Determine the (X, Y) coordinate at the center of the cell enclosing the given text.  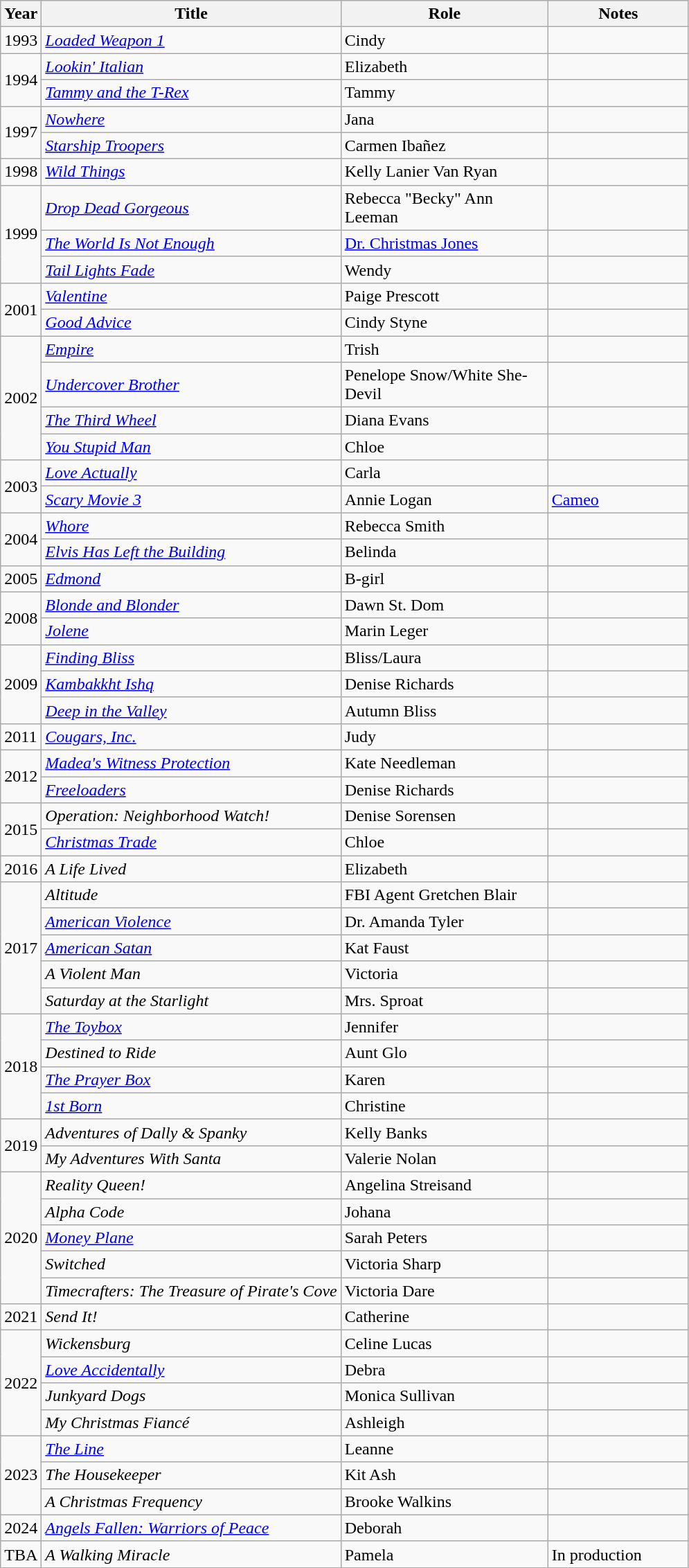
Dr. Amanda Tyler (445, 922)
Catherine (445, 1317)
A Christmas Frequency (191, 1501)
Bliss/Laura (445, 658)
Judy (445, 737)
Love Accidentally (191, 1370)
Cameo (618, 500)
Sarah Peters (445, 1238)
Drop Dead Gorgeous (191, 208)
The Line (191, 1449)
Title (191, 14)
Cougars, Inc. (191, 737)
Marin Leger (445, 631)
Blonde and Blonder (191, 605)
Paige Prescott (445, 296)
My Christmas Fiancé (191, 1422)
1999 (21, 234)
Victoria Sharp (445, 1265)
Madea's Witness Protection (191, 763)
Rebecca Smith (445, 526)
1994 (21, 80)
Loaded Weapon 1 (191, 40)
Kelly Banks (445, 1132)
Carmen Ibañez (445, 146)
Tammy and the T-Rex (191, 93)
The World Is Not Enough (191, 243)
Kelly Lanier Van Ryan (445, 172)
A Life Lived (191, 869)
Aunt Glo (445, 1053)
The Toybox (191, 1027)
Autumn Bliss (445, 710)
2008 (21, 618)
Celine Lucas (445, 1344)
Christmas Trade (191, 843)
Denise Sorensen (445, 816)
2009 (21, 684)
Wickensburg (191, 1344)
American Satan (191, 948)
Scary Movie 3 (191, 500)
Reality Queen! (191, 1185)
Valentine (191, 296)
In production (618, 1554)
Wild Things (191, 172)
Kate Needleman (445, 763)
Starship Troopers (191, 146)
2004 (21, 539)
2021 (21, 1317)
Johana (445, 1212)
Destined to Ride (191, 1053)
1997 (21, 132)
2023 (21, 1475)
Role (445, 14)
Notes (618, 14)
TBA (21, 1554)
Nowhere (191, 119)
Trish (445, 349)
1st Born (191, 1106)
2024 (21, 1528)
2002 (21, 398)
2018 (21, 1066)
Year (21, 14)
Jennifer (445, 1027)
Victoria (445, 974)
Finding Bliss (191, 658)
Saturday at the Starlight (191, 1001)
Jana (445, 119)
2015 (21, 829)
Freeloaders (191, 789)
Carla (445, 473)
Altitude (191, 895)
Tail Lights Fade (191, 270)
A Walking Miracle (191, 1554)
American Violence (191, 922)
The Housekeeper (191, 1475)
Angels Fallen: Warriors of Peace (191, 1528)
Kambakkht Ishq (191, 684)
Pamela (445, 1554)
My Adventures With Santa (191, 1159)
Elvis Has Left the Building (191, 552)
Adventures of Dally & Spanky (191, 1132)
Edmond (191, 579)
Wendy (445, 270)
Kat Faust (445, 948)
Alpha Code (191, 1212)
2003 (21, 486)
Angelina Streisand (445, 1185)
B-girl (445, 579)
Deep in the Valley (191, 710)
A Violent Man (191, 974)
Send It! (191, 1317)
Cindy (445, 40)
Belinda (445, 552)
2011 (21, 737)
FBI Agent Gretchen Blair (445, 895)
2022 (21, 1383)
1998 (21, 172)
Dr. Christmas Jones (445, 243)
Good Advice (191, 322)
Operation: Neighborhood Watch! (191, 816)
Brooke Walkins (445, 1501)
Mrs. Sproat (445, 1001)
Whore (191, 526)
2019 (21, 1145)
Kit Ash (445, 1475)
2017 (21, 948)
You Stupid Man (191, 447)
Timecrafters: The Treasure of Pirate's Cove (191, 1291)
Tammy (445, 93)
Victoria Dare (445, 1291)
2016 (21, 869)
Karen (445, 1080)
Penelope Snow/White She-Devil (445, 385)
Money Plane (191, 1238)
Leanne (445, 1449)
Diana Evans (445, 421)
Rebecca "Becky" Ann Leeman (445, 208)
Debra (445, 1370)
Junkyard Dogs (191, 1396)
Lookin' Italian (191, 67)
Love Actually (191, 473)
The Third Wheel (191, 421)
2005 (21, 579)
Cindy Styne (445, 322)
1993 (21, 40)
Empire (191, 349)
The Prayer Box (191, 1080)
Undercover Brother (191, 385)
Valerie Nolan (445, 1159)
2012 (21, 776)
2001 (21, 309)
Dawn St. Dom (445, 605)
Christine (445, 1106)
2020 (21, 1237)
Ashleigh (445, 1422)
Jolene (191, 631)
Switched (191, 1265)
Annie Logan (445, 500)
Deborah (445, 1528)
Monica Sullivan (445, 1396)
